From the cell containing the given text, extract its center point as [X, Y] coordinate. 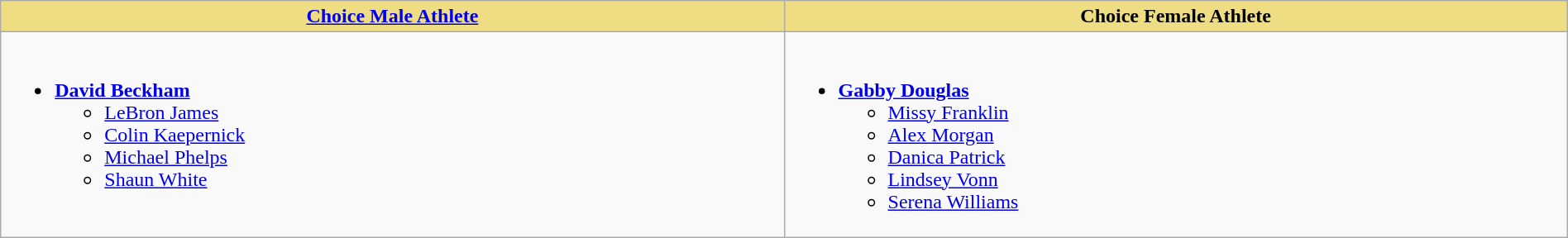
Choice Male Athlete [392, 17]
David BeckhamLeBron JamesColin KaepernickMichael PhelpsShaun White [392, 135]
Gabby DouglasMissy FranklinAlex MorganDanica PatrickLindsey VonnSerena Williams [1176, 135]
Choice Female Athlete [1176, 17]
